Find where the given text appears and provide that cell's center as [x, y] coordinate. 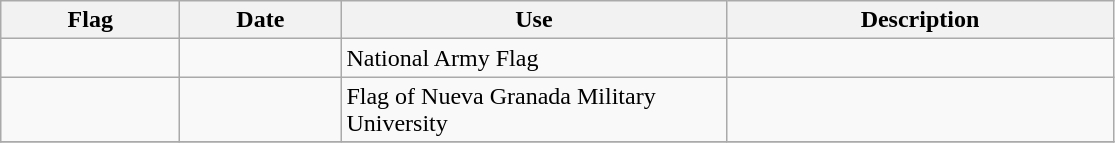
Use [534, 20]
Flag of Nueva Granada Military University [534, 110]
Date [260, 20]
National Army Flag [534, 58]
Description [920, 20]
Flag [90, 20]
